Determine the (X, Y) coordinate at the center of the cell enclosing the given text.  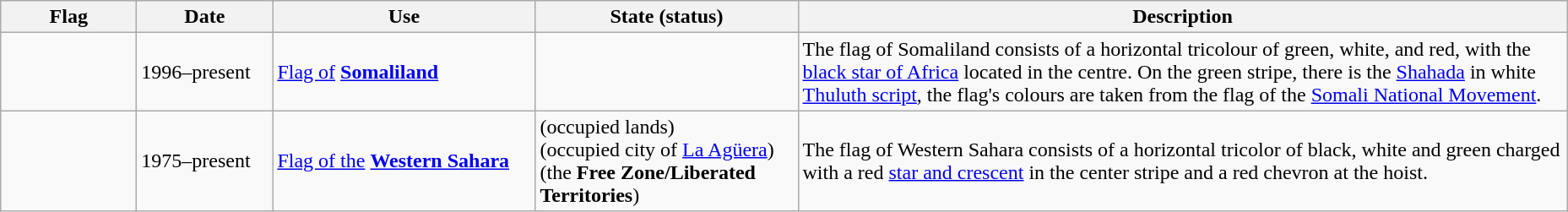
Flag (69, 17)
State (status) (667, 17)
1975–present (204, 160)
Use (404, 17)
(occupied lands) (occupied city of La Agüera) (the Free Zone/Liberated Territories) (667, 160)
Flag of Somaliland (404, 72)
1996–present (204, 72)
Flag of the Western Sahara (404, 160)
Description (1182, 17)
Date (204, 17)
